Extract the (x, y) coordinate from the center of the cell holding the provided text.  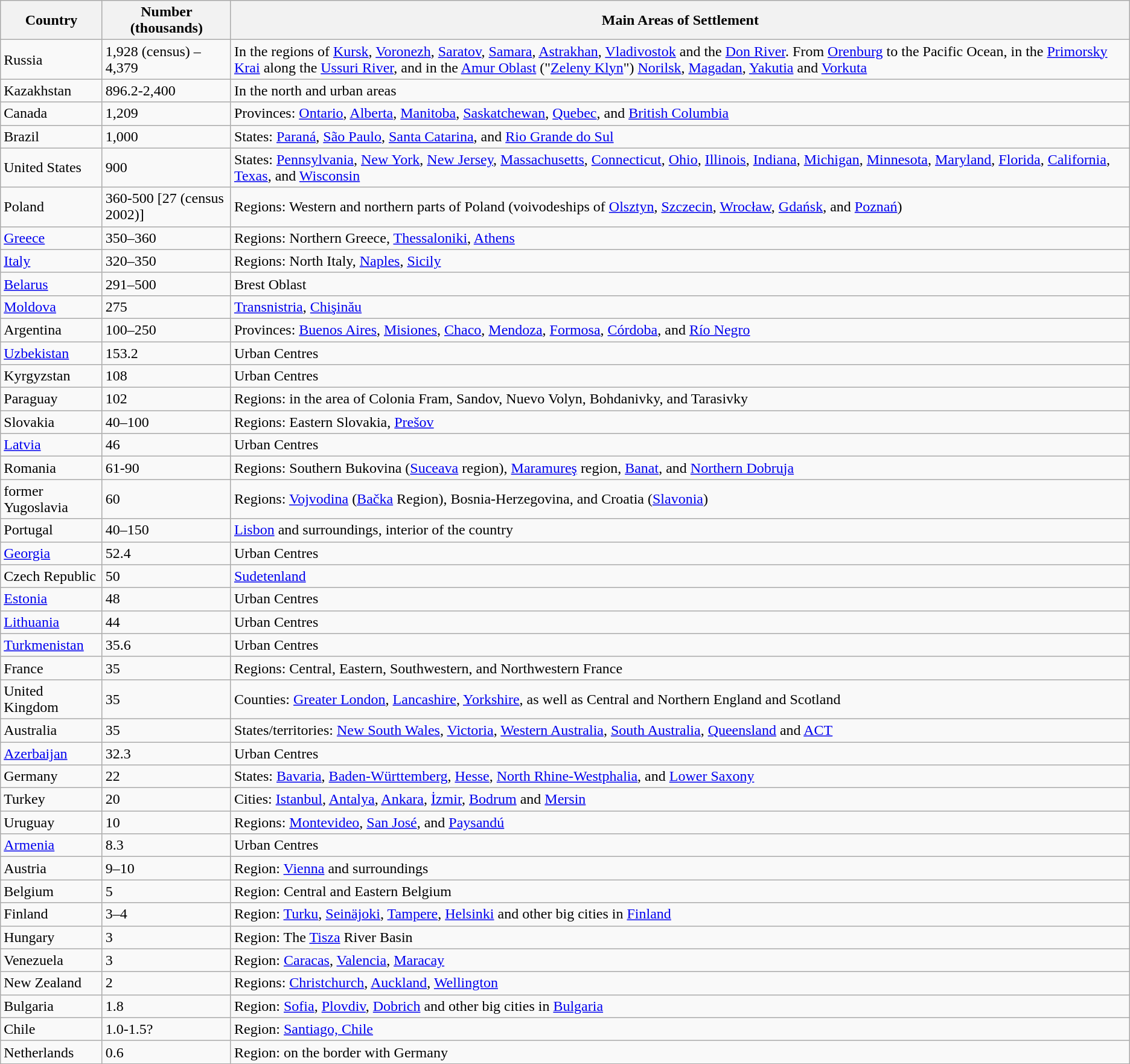
Finland (52, 914)
Uzbekistan (52, 353)
44 (167, 622)
Counties: Greater London, Lancashire, Yorkshire, as well as Central and Northern England and Scotland (680, 699)
Czech Republic (52, 576)
1,000 (167, 136)
Canada (52, 114)
1.8 (167, 1006)
Uruguay (52, 822)
Regions: Vojvodina (Bačka Region), Bosnia-Herzegovina, and Croatia (Slavonia) (680, 499)
46 (167, 445)
Bulgaria (52, 1006)
States/territories: New South Wales, Victoria, Western Australia, South Australia, Queensland and ACT (680, 730)
61-90 (167, 468)
153.2 (167, 353)
Sudetenland (680, 576)
Regions: Northern Greece, Thessaloniki, Athens (680, 238)
Turkmenistan (52, 645)
5 (167, 891)
0.6 (167, 1052)
New Zealand (52, 983)
Regions: Southern Bukovina (Suceava region), Maramureş region, Banat, and Northern Dobruja (680, 468)
350–360 (167, 238)
Brest Oblast (680, 284)
Regions: in the area of Colonia Fram, Sandov, Nuevo Volyn, Bohdanivky, and Tarasivky (680, 399)
Region: on the border with Germany (680, 1052)
Region: Santiago, Chile (680, 1029)
291–500 (167, 284)
States: Bavaria, Baden-Württemberg, Hesse, North Rhine-Westphalia, and Lower Saxony (680, 777)
Australia (52, 730)
1.0-1.5? (167, 1029)
France (52, 668)
Region: Caracas, Valencia, Maracay (680, 960)
22 (167, 777)
102 (167, 399)
52.4 (167, 553)
Regions: Western and northern parts of Poland (voivodeships of Olsztyn, Szczecin, Wrocław, Gdańsk, and Poznań) (680, 207)
32.3 (167, 753)
Greece (52, 238)
Slovakia (52, 422)
Region: Central and Eastern Belgium (680, 891)
Romania (52, 468)
Portugal (52, 530)
900 (167, 168)
20 (167, 800)
Regions: North Italy, Naples, Sicily (680, 261)
Argentina (52, 330)
Venezuela (52, 960)
Region: Vienna and surroundings (680, 868)
Provinces: Buenos Aires, Misiones, Chaco, Mendoza, Formosa, Córdoba, and Río Negro (680, 330)
former Yugoslavia (52, 499)
48 (167, 599)
9–10 (167, 868)
Russia (52, 59)
Number (thousands) (167, 21)
Brazil (52, 136)
Regions: Montevideo, San José, and Paysandú (680, 822)
Kazakhstan (52, 91)
Main Areas of Settlement (680, 21)
320–350 (167, 261)
Provinces: Ontario, Alberta, Manitoba, Saskatchewan, Quebec, and British Columbia (680, 114)
1,928 (census) – 4,379 (167, 59)
Latvia (52, 445)
Turkey (52, 800)
Chile (52, 1029)
Regions: Christchurch, Auckland, Wellington (680, 983)
10 (167, 822)
50 (167, 576)
Azerbaijan (52, 753)
Region: Turku, Seinäjoki, Tampere, Helsinki and other big cities in Finland (680, 914)
Belarus (52, 284)
Estonia (52, 599)
Regions: Central, Eastern, Southwestern, and Northwestern France (680, 668)
40–100 (167, 422)
896.2-2,400 (167, 91)
Paraguay (52, 399)
Cities: Istanbul, Antalya, Ankara, İzmir, Bodrum and Mersin (680, 800)
In the north and urban areas (680, 91)
60 (167, 499)
2 (167, 983)
Germany (52, 777)
Austria (52, 868)
1,209 (167, 114)
Transnistria, Chişinău (680, 307)
Belgium (52, 891)
Georgia (52, 553)
100–250 (167, 330)
Italy (52, 261)
Poland (52, 207)
35.6 (167, 645)
Region: Sofia, Plovdiv, Dobrich and other big cities in Bulgaria (680, 1006)
Lithuania (52, 622)
Region: The Tisza River Basin (680, 937)
40–150 (167, 530)
United Kingdom (52, 699)
3–4 (167, 914)
275 (167, 307)
States: Paraná, São Paulo, Santa Catarina, and Rio Grande do Sul (680, 136)
108 (167, 376)
Moldova (52, 307)
Netherlands (52, 1052)
Hungary (52, 937)
United States (52, 168)
360-500 [27 (census 2002)] (167, 207)
Lisbon and surroundings, interior of the country (680, 530)
Kyrgyzstan (52, 376)
Country (52, 21)
8.3 (167, 845)
Armenia (52, 845)
Regions: Eastern Slovakia, Prešov (680, 422)
